Return the (x, y) coordinate for the center point of the cell that contains the specified text.  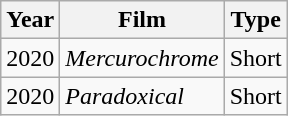
Type (256, 20)
Paradoxical (142, 96)
Film (142, 20)
Year (30, 20)
Mercurochrome (142, 58)
